Return (X, Y) of the center of cell containing provided text 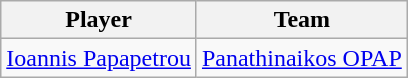
Player (99, 20)
Ioannis Papapetrou (99, 58)
Panathinaikos OPAP (302, 58)
Team (302, 20)
